Return [x, y] of the center of cell containing provided text 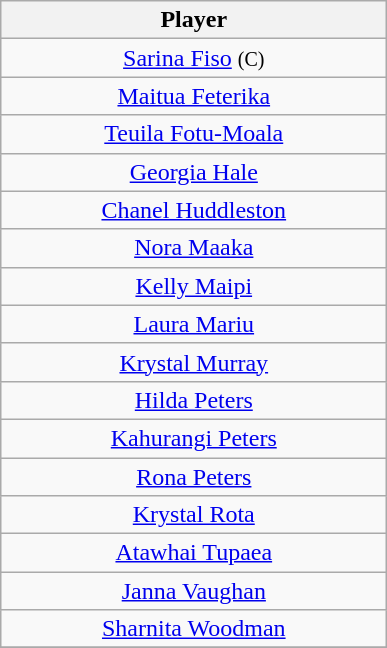
Maitua Feterika [194, 96]
Player [194, 20]
Sharnita Woodman [194, 629]
Chanel Huddleston [194, 210]
Sarina Fiso (C) [194, 58]
Krystal Rota [194, 515]
Janna Vaughan [194, 591]
Kahurangi Peters [194, 438]
Rona Peters [194, 477]
Atawhai Tupaea [194, 553]
Georgia Hale [194, 172]
Nora Maaka [194, 248]
Kelly Maipi [194, 286]
Krystal Murray [194, 362]
Hilda Peters [194, 400]
Laura Mariu [194, 324]
Teuila Fotu-Moala [194, 134]
